Search for the cell housing the specified text and yield its [x, y] center coordinate. 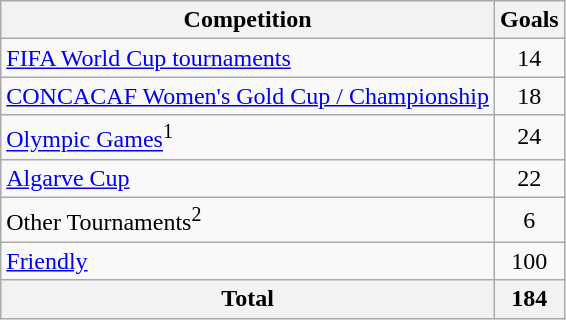
14 [529, 58]
Other Tournaments2 [248, 220]
22 [529, 178]
6 [529, 220]
18 [529, 96]
FIFA World Cup tournaments [248, 58]
Olympic Games1 [248, 138]
Goals [529, 20]
100 [529, 261]
Competition [248, 20]
24 [529, 138]
Friendly [248, 261]
CONCACAF Women's Gold Cup / Championship [248, 96]
Algarve Cup [248, 178]
184 [529, 299]
Total [248, 299]
